Determine the [x, y] coordinate at the center of the cell enclosing the given text.  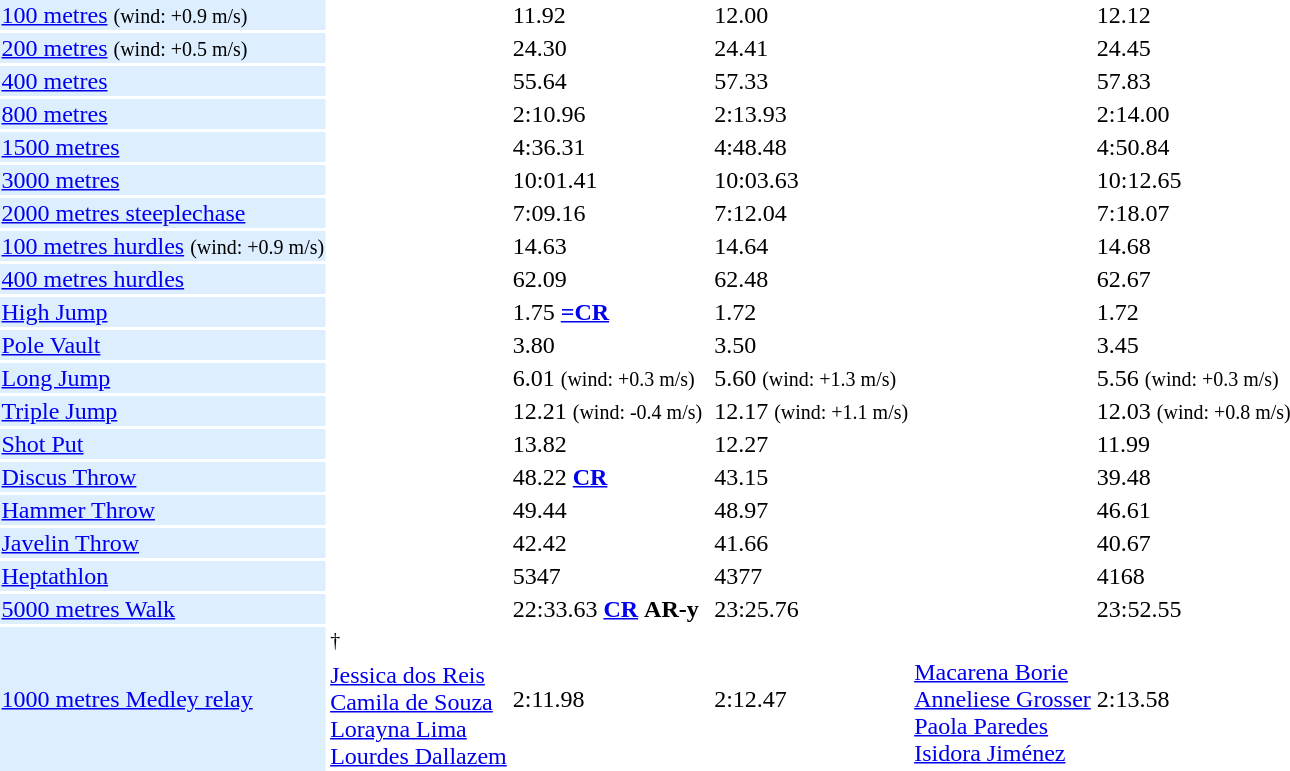
48.22 CR [607, 477]
100 metres (wind: +0.9 m/s) [163, 15]
5.60 (wind: +1.3 m/s) [812, 378]
7:12.04 [812, 213]
200 metres (wind: +0.5 m/s) [163, 48]
1000 metres Medley relay [163, 699]
3000 metres [163, 180]
Pole Vault [163, 345]
48.97 [812, 510]
5000 metres Walk [163, 609]
Javelin Throw [163, 543]
Long Jump [163, 378]
62.48 [812, 279]
24.41 [812, 48]
4:36.31 [607, 147]
1.75 =CR [607, 312]
2:10.96 [607, 114]
800 metres [163, 114]
1.72 [812, 312]
3.80 [607, 345]
1500 metres [163, 147]
42.42 [607, 543]
55.64 [607, 81]
12.21 (wind: -0.4 m/s) [607, 411]
Heptathlon [163, 576]
14.64 [812, 246]
2000 metres steeplechase [163, 213]
2:12.47 [812, 699]
10:03.63 [812, 180]
Macarena Borie Anneliese Grosser Paola Paredes Isidora Jiménez [1003, 699]
11.92 [607, 15]
Discus Throw [163, 477]
12.00 [812, 15]
† Jessica dos Reis Camila de Souza Lorayna Lima Lourdes Dallazem [419, 699]
Triple Jump [163, 411]
Shot Put [163, 444]
57.33 [812, 81]
100 metres hurdles (wind: +0.9 m/s) [163, 246]
14.63 [607, 246]
43.15 [812, 477]
23:25.76 [812, 609]
13.82 [607, 444]
41.66 [812, 543]
12.27 [812, 444]
3.50 [812, 345]
49.44 [607, 510]
High Jump [163, 312]
2:13.93 [812, 114]
400 metres hurdles [163, 279]
12.17 (wind: +1.1 m/s) [812, 411]
62.09 [607, 279]
24.30 [607, 48]
2:11.98 [607, 699]
4:48.48 [812, 147]
400 metres [163, 81]
4377 [812, 576]
Hammer Throw [163, 510]
6.01 (wind: +0.3 m/s) [607, 378]
22:33.63 CR AR-y [607, 609]
7:09.16 [607, 213]
5347 [607, 576]
10:01.41 [607, 180]
